Detect which cell encompasses the target text, then output its (X, Y) center coordinate. 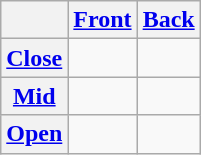
Open (34, 134)
Close (34, 58)
Mid (34, 96)
Front (102, 20)
Back (168, 20)
